Search for the cell housing the specified text and yield its [X, Y] center coordinate. 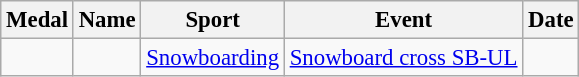
Date [551, 20]
Snowboard cross SB-UL [403, 58]
Medal [38, 20]
Name [107, 20]
Event [403, 20]
Snowboarding [212, 58]
Sport [212, 20]
